Scan for the cell matching the given text and deliver its (x, y) coordinate at center. 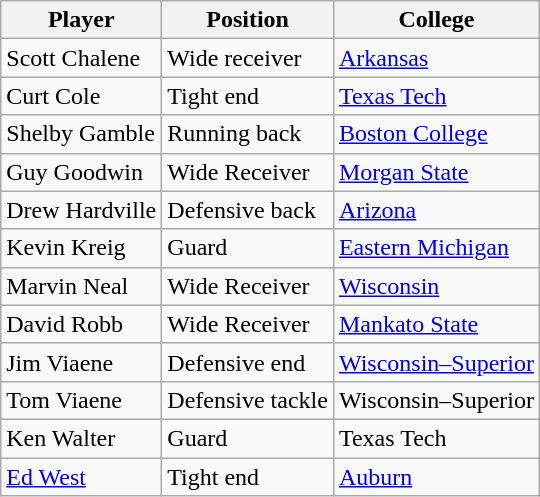
David Robb (82, 324)
Kevin Kreig (82, 248)
Wisconsin (436, 286)
Ken Walter (82, 438)
Curt Cole (82, 96)
Scott Chalene (82, 58)
Running back (248, 134)
Shelby Gamble (82, 134)
Morgan State (436, 172)
Eastern Michigan (436, 248)
Tom Viaene (82, 400)
Boston College (436, 134)
Mankato State (436, 324)
Defensive tackle (248, 400)
Ed West (82, 477)
Auburn (436, 477)
Arkansas (436, 58)
Position (248, 20)
Player (82, 20)
Defensive back (248, 210)
Jim Viaene (82, 362)
Guy Goodwin (82, 172)
Drew Hardville (82, 210)
Defensive end (248, 362)
Wide receiver (248, 58)
College (436, 20)
Marvin Neal (82, 286)
Arizona (436, 210)
